Detect which cell encompasses the target text, then output its (x, y) center coordinate. 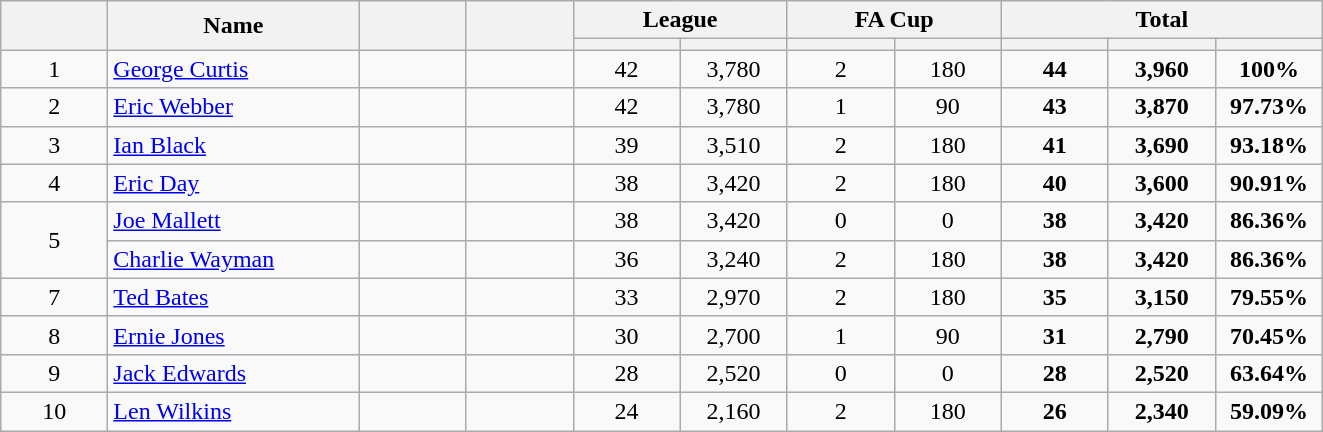
79.55% (1268, 297)
10 (54, 411)
3,960 (1162, 69)
26 (1054, 411)
35 (1054, 297)
League (680, 20)
Jack Edwards (234, 373)
3,240 (734, 259)
3,600 (1162, 183)
100% (1268, 69)
90.91% (1268, 183)
3,870 (1162, 107)
4 (54, 183)
Ted Bates (234, 297)
31 (1054, 335)
33 (626, 297)
8 (54, 335)
Total (1162, 20)
5 (54, 240)
Charlie Wayman (234, 259)
George Curtis (234, 69)
59.09% (1268, 411)
36 (626, 259)
Ian Black (234, 145)
24 (626, 411)
Eric Day (234, 183)
30 (626, 335)
70.45% (1268, 335)
FA Cup (894, 20)
3,150 (1162, 297)
44 (1054, 69)
43 (1054, 107)
97.73% (1268, 107)
Len Wilkins (234, 411)
40 (1054, 183)
7 (54, 297)
Ernie Jones (234, 335)
Name (234, 26)
Eric Webber (234, 107)
93.18% (1268, 145)
41 (1054, 145)
2,340 (1162, 411)
Joe Mallett (234, 221)
2,970 (734, 297)
2,700 (734, 335)
3,510 (734, 145)
2,160 (734, 411)
3,690 (1162, 145)
63.64% (1268, 373)
3 (54, 145)
39 (626, 145)
2,790 (1162, 335)
9 (54, 373)
